Capture the cell that displays the provided text and extract its (x, y) central coordinate. 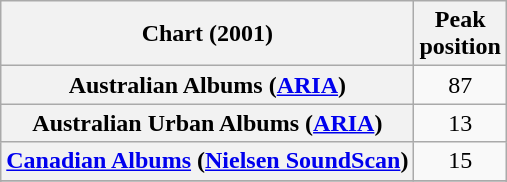
Peakposition (460, 34)
13 (460, 123)
Australian Urban Albums (ARIA) (208, 123)
Australian Albums (ARIA) (208, 85)
Chart (2001) (208, 34)
87 (460, 85)
15 (460, 161)
Canadian Albums (Nielsen SoundScan) (208, 161)
